Output the (x, y) coordinate of the center of the cell containing the given text.  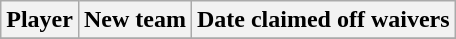
Player (40, 20)
Date claimed off waivers (323, 20)
New team (134, 20)
